Pinpoint the cell where the given text exists, returning its [X, Y] midpoint coordinate. 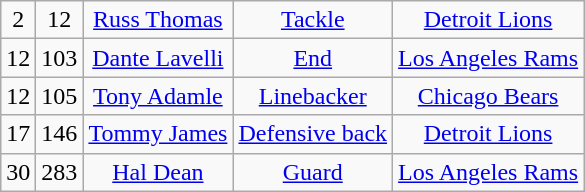
End [313, 58]
Russ Thomas [158, 20]
Guard [313, 172]
103 [60, 58]
Dante Lavelli [158, 58]
Hal Dean [158, 172]
Tackle [313, 20]
146 [60, 134]
105 [60, 96]
17 [18, 134]
Defensive back [313, 134]
Tony Adamle [158, 96]
Linebacker [313, 96]
Chicago Bears [488, 96]
2 [18, 20]
30 [18, 172]
283 [60, 172]
Tommy James [158, 134]
